Return (x, y) of the center of cell containing provided text 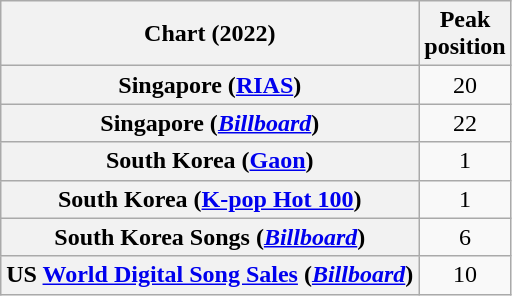
Singapore (RIAS) (210, 85)
22 (465, 123)
6 (465, 237)
Chart (2022) (210, 34)
US World Digital Song Sales (Billboard) (210, 275)
Peakposition (465, 34)
South Korea (Gaon) (210, 161)
10 (465, 275)
South Korea Songs (Billboard) (210, 237)
Singapore (Billboard) (210, 123)
20 (465, 85)
South Korea (K-pop Hot 100) (210, 199)
